Return the (X, Y) coordinate for the center point of the cell that contains the specified text.  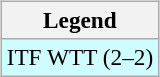
Legend (80, 20)
ITF WTT (2–2) (80, 57)
